Search for the cell housing the specified text and yield its (X, Y) center coordinate. 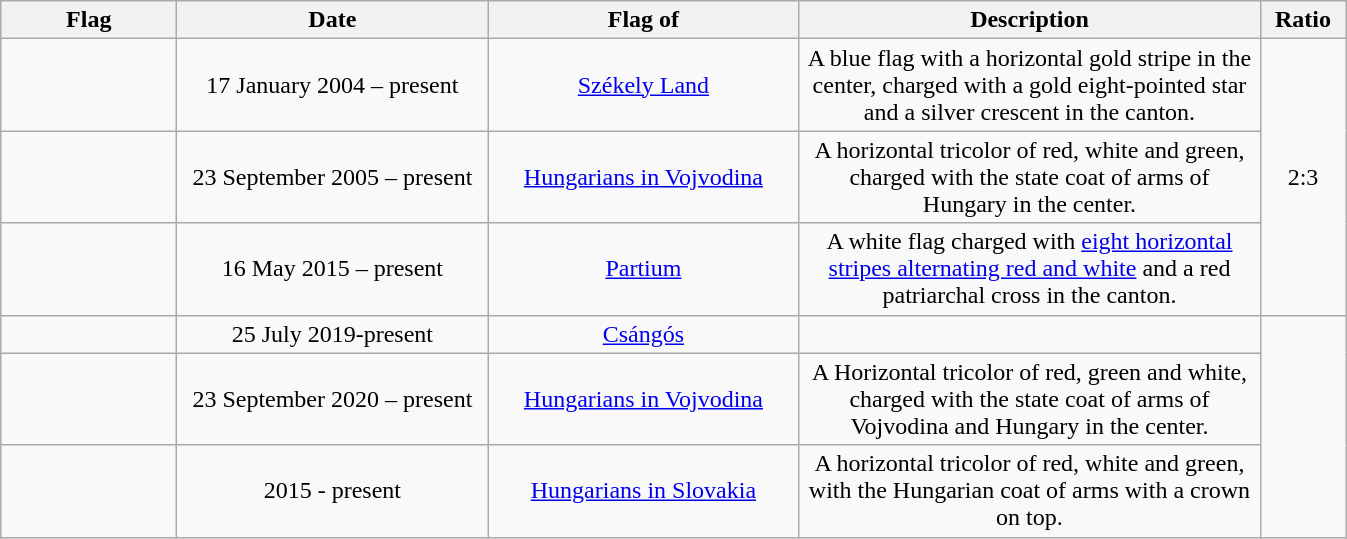
Flag of (644, 20)
Csángós (644, 334)
Description (1030, 20)
A horizontal tricolor of red, white and green, charged with the state coat of arms of Hungary in the center. (1030, 177)
25 July 2019-present (332, 334)
A horizontal tricolor of red, white and green, with the Hungarian coat of arms with a crown on top. (1030, 491)
16 May 2015 – present (332, 269)
23 September 2005 – present (332, 177)
Flag (89, 20)
Partium (644, 269)
23 September 2020 – present (332, 399)
A white flag charged with eight horizontal stripes alternating red and white and a red patriarchal cross in the canton. (1030, 269)
Székely Land (644, 85)
2:3 (1303, 177)
Ratio (1303, 20)
Hungarians in Slovakia (644, 491)
Date (332, 20)
A blue flag with a horizontal gold stripe in the center, charged with a gold eight-pointed star and a silver crescent in the canton. (1030, 85)
17 January 2004 – present (332, 85)
2015 - present (332, 491)
A Horizontal tricolor of red, green and white, charged with the state coat of arms of Vojvodina and Hungary in the center. (1030, 399)
